From the cell containing the given text, extract its center point as [X, Y] coordinate. 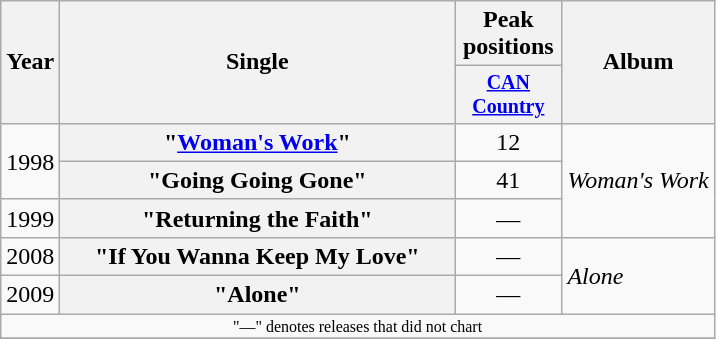
"—" denotes releases that did not chart [358, 326]
Woman's Work [638, 180]
Peak positions [508, 34]
Album [638, 62]
"Going Going Gone" [258, 180]
"Returning the Faith" [258, 218]
2009 [30, 295]
12 [508, 142]
Year [30, 62]
Alone [638, 275]
CAN Country [508, 94]
2008 [30, 256]
"If You Wanna Keep My Love" [258, 256]
"Alone" [258, 295]
41 [508, 180]
"Woman's Work" [258, 142]
Single [258, 62]
1999 [30, 218]
1998 [30, 161]
